Scan for the cell matching the given text and deliver its (X, Y) coordinate at center. 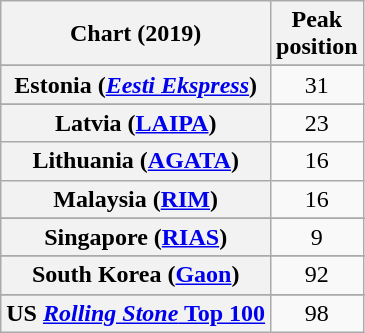
South Korea (Gaon) (136, 275)
98 (317, 313)
92 (317, 275)
Chart (2019) (136, 34)
23 (317, 123)
Peakposition (317, 34)
31 (317, 85)
Malaysia (RIM) (136, 199)
Latvia (LAIPA) (136, 123)
Singapore (RIAS) (136, 237)
Estonia (Eesti Ekspress) (136, 85)
Lithuania (AGATA) (136, 161)
US Rolling Stone Top 100 (136, 313)
9 (317, 237)
